Locate the cell with the specified text and output its [X, Y] center coordinate. 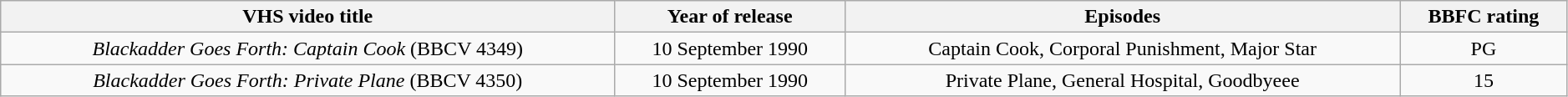
Captain Cook, Corporal Punishment, Major Star [1123, 48]
PG [1484, 48]
Episodes [1123, 17]
Blackadder Goes Forth: Private Plane (BBCV 4350) [307, 80]
Private Plane, General Hospital, Goodbyeee [1123, 80]
Blackadder Goes Forth: Captain Cook (BBCV 4349) [307, 48]
VHS video title [307, 17]
15 [1484, 80]
BBFC rating [1484, 17]
Year of release [730, 17]
